Determine the [x, y] coordinate at the center of the cell enclosing the given text.  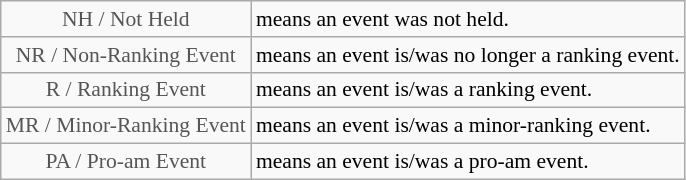
means an event is/was a pro-am event. [468, 162]
MR / Minor-Ranking Event [126, 126]
means an event is/was no longer a ranking event. [468, 55]
means an event was not held. [468, 19]
NR / Non-Ranking Event [126, 55]
means an event is/was a ranking event. [468, 90]
R / Ranking Event [126, 90]
NH / Not Held [126, 19]
means an event is/was a minor-ranking event. [468, 126]
PA / Pro-am Event [126, 162]
